Search for the cell housing the specified text and yield its (X, Y) center coordinate. 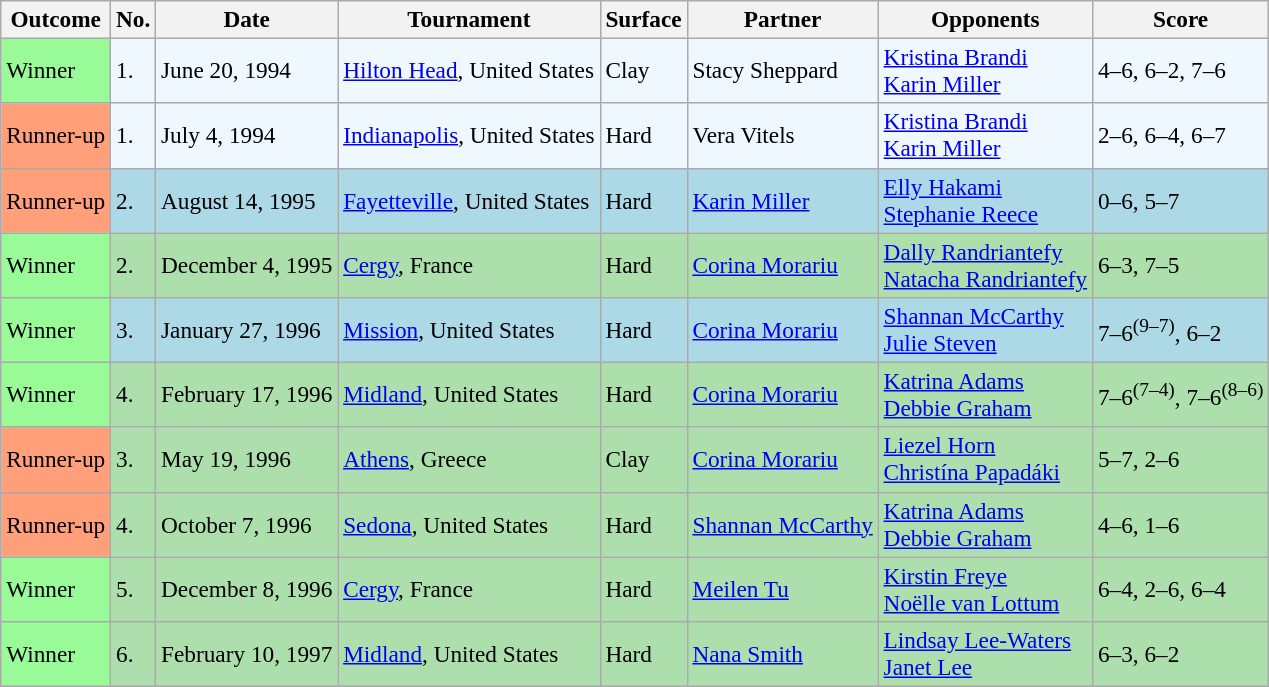
July 4, 1994 (247, 136)
5. (134, 588)
6–4, 2–6, 6–4 (1181, 588)
December 8, 1996 (247, 588)
0–6, 5–7 (1181, 200)
February 17, 1996 (247, 394)
4–6, 1–6 (1181, 524)
June 20, 1994 (247, 70)
January 27, 1996 (247, 330)
2–6, 6–4, 6–7 (1181, 136)
Nana Smith (782, 654)
May 19, 1996 (247, 460)
Shannan McCarthy Julie Steven (985, 330)
Vera Vitels (782, 136)
Athens, Greece (469, 460)
Date (247, 19)
Kirstin Freye Noëlle van Lottum (985, 588)
Outcome (56, 19)
6. (134, 654)
Meilen Tu (782, 588)
7–6(7–4), 7–6(8–6) (1181, 394)
December 4, 1995 (247, 264)
Fayetteville, United States (469, 200)
Indianapolis, United States (469, 136)
6–3, 6–2 (1181, 654)
Shannan McCarthy (782, 524)
Score (1181, 19)
4–6, 6–2, 7–6 (1181, 70)
Lindsay Lee-Waters Janet Lee (985, 654)
August 14, 1995 (247, 200)
Opponents (985, 19)
Elly Hakami Stephanie Reece (985, 200)
Hilton Head, United States (469, 70)
Dally Randriantefy Natacha Randriantefy (985, 264)
February 10, 1997 (247, 654)
6–3, 7–5 (1181, 264)
No. (134, 19)
October 7, 1996 (247, 524)
Partner (782, 19)
Tournament (469, 19)
5–7, 2–6 (1181, 460)
Sedona, United States (469, 524)
Surface (644, 19)
Mission, United States (469, 330)
Karin Miller (782, 200)
7–6(9–7), 6–2 (1181, 330)
Liezel Horn Christína Papadáki (985, 460)
Stacy Sheppard (782, 70)
